Locate the cell with the specified text and output its (X, Y) center coordinate. 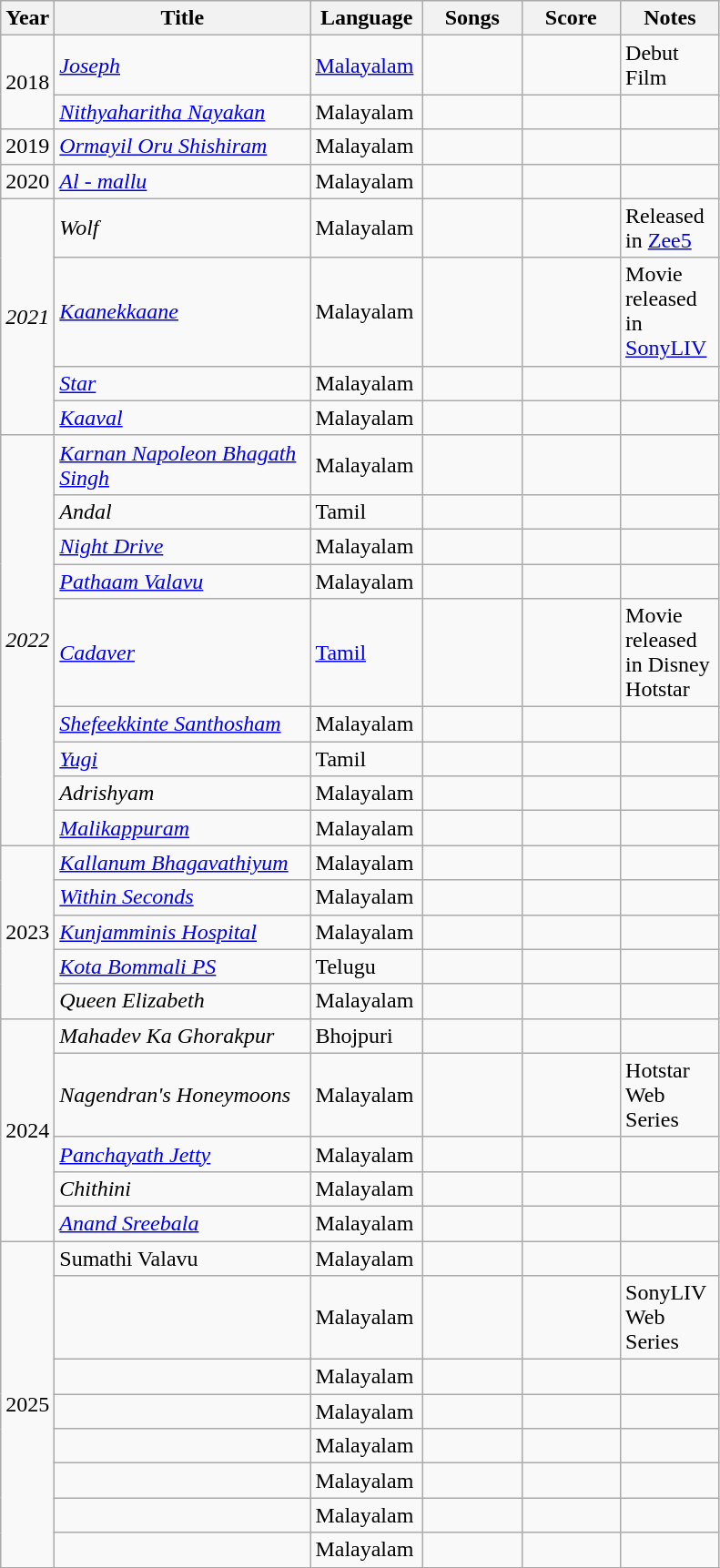
Star (182, 383)
2018 (27, 82)
Chithini (182, 1189)
Language (367, 18)
Released in Zee5 (670, 228)
2023 (27, 932)
Night Drive (182, 546)
Panchayath Jetty (182, 1154)
Kunjamminis Hospital (182, 932)
Movie released in SonyLIV (670, 311)
Telugu (367, 966)
Nagendran's Honeymoons (182, 1095)
2020 (27, 181)
Yugi (182, 759)
Year (27, 18)
Sumathi Valavu (182, 1259)
Ormayil Oru Shishiram (182, 147)
Malikappuram (182, 828)
Pathaam Valavu (182, 582)
Within Seconds (182, 897)
Shefeekkinte Santhosham (182, 724)
Debut Film (670, 66)
Songs (472, 18)
Andal (182, 511)
Kaaval (182, 418)
Hotstar Web Series (670, 1095)
Movie released in Disney Hotstar (670, 653)
Joseph (182, 66)
Notes (670, 18)
Kaanekkaane (182, 311)
Queen Elizabeth (182, 1001)
2021 (27, 317)
2024 (27, 1129)
2022 (27, 641)
Karnan Napoleon Bhagath Singh (182, 464)
SonyLIV Web Series (670, 1318)
Bhojpuri (367, 1036)
Wolf (182, 228)
Kota Bommali PS (182, 966)
Mahadev Ka Ghorakpur (182, 1036)
Nithyaharitha Nayakan (182, 112)
Cadaver (182, 653)
Al - mallu (182, 181)
2019 (27, 147)
Adrishyam (182, 794)
Kallanum Bhagavathiyum (182, 863)
Title (182, 18)
2025 (27, 1404)
Score (572, 18)
Anand Sreebala (182, 1223)
